Output the (x, y) coordinate of the center of the cell containing the given text.  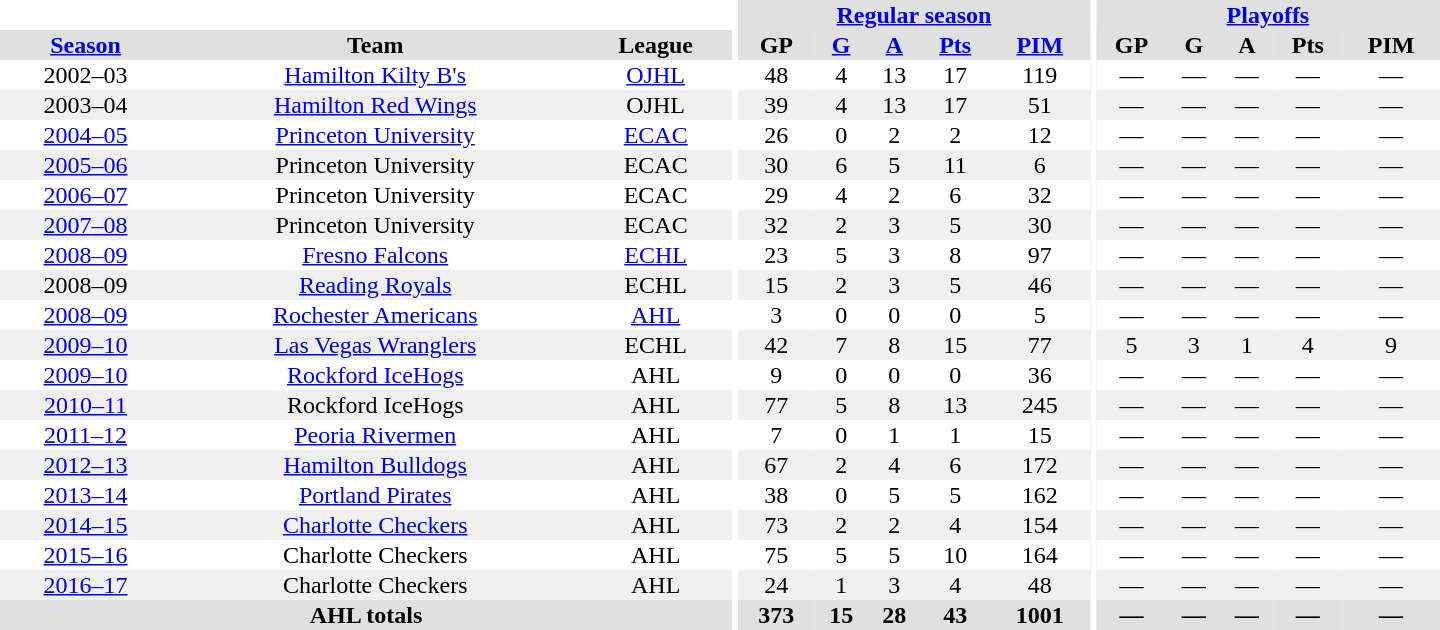
2004–05 (86, 135)
2016–17 (86, 585)
Hamilton Bulldogs (375, 465)
73 (776, 525)
28 (894, 615)
46 (1040, 285)
11 (956, 165)
10 (956, 555)
Season (86, 45)
AHL totals (366, 615)
2012–13 (86, 465)
154 (1040, 525)
245 (1040, 405)
75 (776, 555)
2015–16 (86, 555)
38 (776, 495)
164 (1040, 555)
Fresno Falcons (375, 255)
26 (776, 135)
2005–06 (86, 165)
Peoria Rivermen (375, 435)
1001 (1040, 615)
42 (776, 345)
97 (1040, 255)
12 (1040, 135)
Portland Pirates (375, 495)
2013–14 (86, 495)
119 (1040, 75)
Playoffs (1268, 15)
2002–03 (86, 75)
2010–11 (86, 405)
Regular season (914, 15)
36 (1040, 375)
162 (1040, 495)
Hamilton Kilty B's (375, 75)
2007–08 (86, 225)
Las Vegas Wranglers (375, 345)
Rochester Americans (375, 315)
Reading Royals (375, 285)
24 (776, 585)
23 (776, 255)
Team (375, 45)
2014–15 (86, 525)
51 (1040, 105)
67 (776, 465)
373 (776, 615)
Hamilton Red Wings (375, 105)
2011–12 (86, 435)
2006–07 (86, 195)
43 (956, 615)
29 (776, 195)
172 (1040, 465)
39 (776, 105)
League (656, 45)
2003–04 (86, 105)
